Return the (x, y) coordinate for the center point of the cell that contains the specified text.  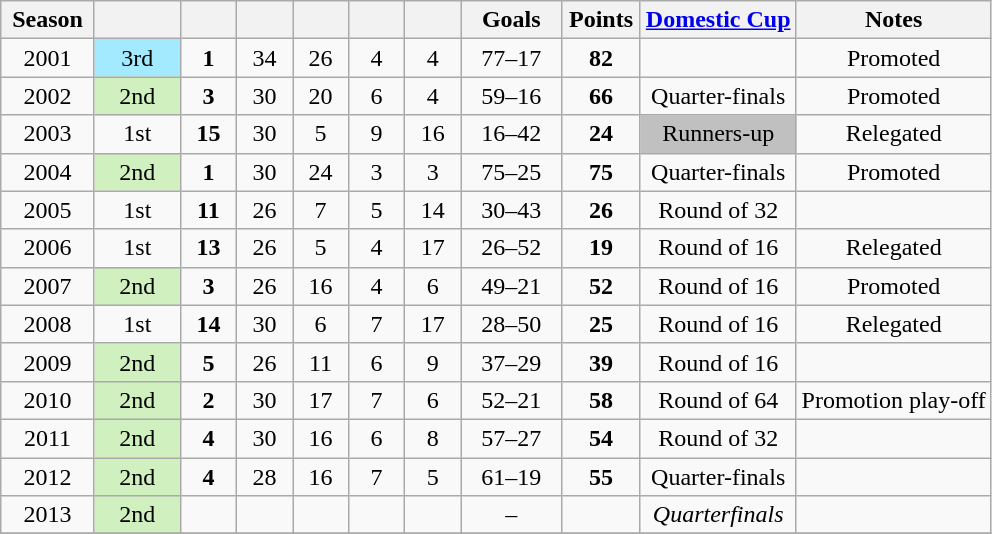
28 (264, 477)
Runners-up (718, 134)
2005 (48, 210)
3rd (137, 58)
2002 (48, 96)
82 (602, 58)
13 (208, 248)
Domestic Cup (718, 20)
61–19 (512, 477)
Round of 64 (718, 400)
Promotion play-off (894, 400)
20 (320, 96)
16–42 (512, 134)
Notes (894, 20)
52 (602, 286)
2013 (48, 515)
2011 (48, 438)
2003 (48, 134)
37–29 (512, 362)
2007 (48, 286)
Points (602, 20)
28–50 (512, 324)
75–25 (512, 172)
19 (602, 248)
77–17 (512, 58)
2010 (48, 400)
59–16 (512, 96)
2012 (48, 477)
57–27 (512, 438)
15 (208, 134)
34 (264, 58)
– (512, 515)
2 (208, 400)
55 (602, 477)
58 (602, 400)
2001 (48, 58)
39 (602, 362)
30–43 (512, 210)
49–21 (512, 286)
52–21 (512, 400)
26–52 (512, 248)
8 (433, 438)
Quarterfinals (718, 515)
66 (602, 96)
2004 (48, 172)
2006 (48, 248)
75 (602, 172)
2008 (48, 324)
2009 (48, 362)
54 (602, 438)
Season (48, 20)
Goals (512, 20)
25 (602, 324)
